Search for the cell housing the specified text and yield its (x, y) center coordinate. 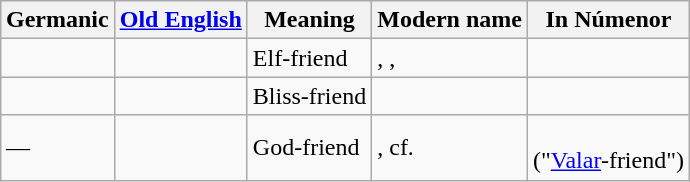
In Númenor (608, 20)
Bliss-friend (309, 96)
— (57, 148)
Elf-friend (309, 58)
Old English (180, 20)
("Valar-friend") (608, 148)
Germanic (57, 20)
, cf. (450, 148)
Modern name (450, 20)
God-friend (309, 148)
Meaning (309, 20)
, , (450, 58)
